Pinpoint the cell where the given text exists, returning its [X, Y] midpoint coordinate. 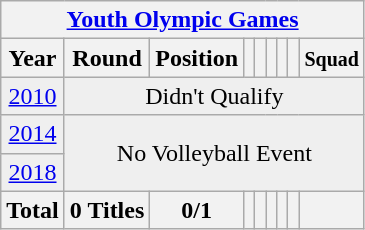
2010 [33, 96]
2018 [33, 172]
Year [33, 58]
2014 [33, 134]
Round [107, 58]
0/1 [197, 210]
Total [33, 210]
No Volleyball Event [214, 153]
Position [197, 58]
0 Titles [107, 210]
Squad [332, 58]
Youth Olympic Games [183, 20]
Didn't Qualify [214, 96]
